From the cell containing the given text, extract its center point as (X, Y) coordinate. 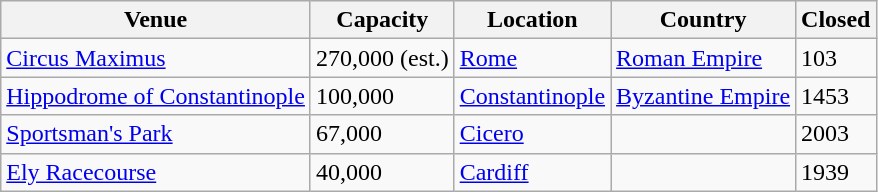
67,000 (382, 134)
Byzantine Empire (704, 96)
Sportsman's Park (156, 134)
Country (704, 20)
2003 (836, 134)
Rome (532, 58)
1453 (836, 96)
Cardiff (532, 172)
40,000 (382, 172)
Location (532, 20)
100,000 (382, 96)
Closed (836, 20)
270,000 (est.) (382, 58)
Venue (156, 20)
103 (836, 58)
Hippodrome of Constantinople (156, 96)
Ely Racecourse (156, 172)
1939 (836, 172)
Circus Maximus (156, 58)
Constantinople (532, 96)
Capacity (382, 20)
Roman Empire (704, 58)
Cicero (532, 134)
